Capture the cell that displays the provided text and extract its (x, y) central coordinate. 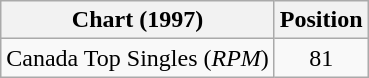
Position (321, 20)
Canada Top Singles (RPM) (138, 58)
81 (321, 58)
Chart (1997) (138, 20)
